Locate the cell with the specified text and output its [X, Y] center coordinate. 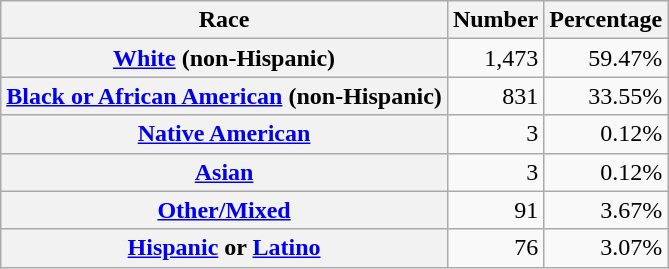
59.47% [606, 58]
Number [495, 20]
Race [224, 20]
Other/Mixed [224, 210]
Native American [224, 134]
White (non-Hispanic) [224, 58]
Percentage [606, 20]
Black or African American (non-Hispanic) [224, 96]
3.07% [606, 248]
3.67% [606, 210]
33.55% [606, 96]
76 [495, 248]
Hispanic or Latino [224, 248]
1,473 [495, 58]
Asian [224, 172]
831 [495, 96]
91 [495, 210]
